Scan for the cell matching the given text and deliver its [x, y] coordinate at center. 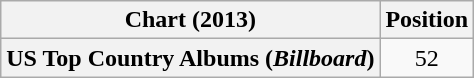
US Top Country Albums (Billboard) [190, 58]
52 [427, 58]
Chart (2013) [190, 20]
Position [427, 20]
